Return [x, y] of the center of cell containing provided text 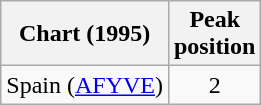
Spain (AFYVE) [85, 85]
Peakposition [214, 34]
Chart (1995) [85, 34]
2 [214, 85]
